Search for the cell housing the specified text and yield its [X, Y] center coordinate. 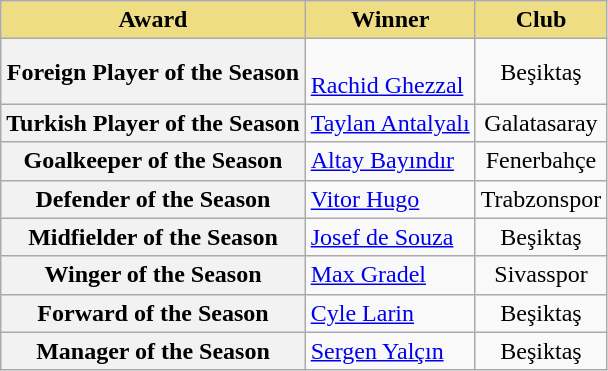
Cyle Larin [390, 313]
Award [153, 20]
Fenerbahçe [541, 161]
Taylan Antalyalı [390, 123]
Josef de Souza [390, 237]
Winner [390, 20]
Winger of the Season [153, 275]
Altay Bayındır [390, 161]
Club [541, 20]
Rachid Ghezzal [390, 72]
Midfielder of the Season [153, 237]
Goalkeeper of the Season [153, 161]
Trabzonspor [541, 199]
Max Gradel [390, 275]
Turkish Player of the Season [153, 123]
Forward of the Season [153, 313]
Sergen Yalçın [390, 351]
Sivasspor [541, 275]
Manager of the Season [153, 351]
Defender of the Season [153, 199]
Vitor Hugo [390, 199]
Galatasaray [541, 123]
Foreign Player of the Season [153, 72]
